From the cell containing the given text, extract its center point as [X, Y] coordinate. 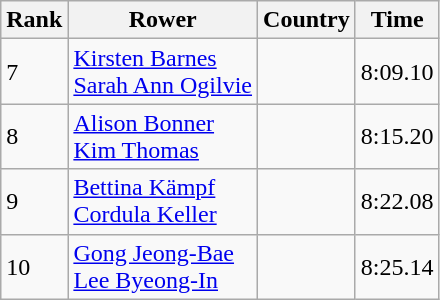
8:25.14 [397, 266]
Gong Jeong-BaeLee Byeong-In [163, 266]
Bettina Kämpf Cordula Keller [163, 202]
Country [307, 20]
7 [34, 72]
8:22.08 [397, 202]
Time [397, 20]
10 [34, 266]
Rank [34, 20]
Rower [163, 20]
8:15.20 [397, 136]
Alison Bonner Kim Thomas [163, 136]
8 [34, 136]
8:09.10 [397, 72]
Kirsten Barnes Sarah Ann Ogilvie [163, 72]
9 [34, 202]
